From the cell containing the given text, extract its center point as [x, y] coordinate. 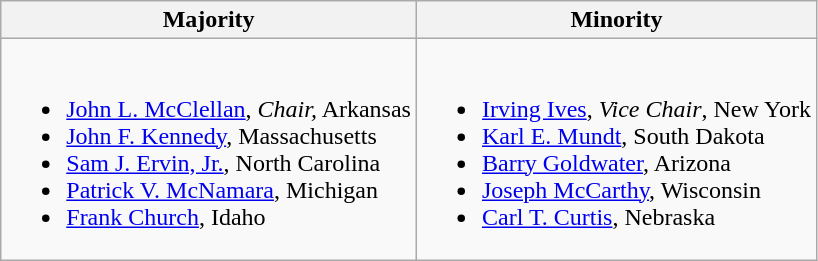
John L. McClellan, Chair, ArkansasJohn F. Kennedy, MassachusettsSam J. Ervin, Jr., North CarolinaPatrick V. McNamara, MichiganFrank Church, Idaho [209, 150]
Irving Ives, Vice Chair, New YorkKarl E. Mundt, South DakotaBarry Goldwater, ArizonaJoseph McCarthy, WisconsinCarl T. Curtis, Nebraska [616, 150]
Majority [209, 20]
Minority [616, 20]
